Search for the cell housing the specified text and yield its (x, y) center coordinate. 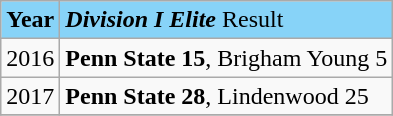
2017 (30, 96)
2016 (30, 58)
Division I Elite Result (226, 20)
Year (30, 20)
Penn State 28, Lindenwood 25 (226, 96)
Penn State 15, Brigham Young 5 (226, 58)
